Scan for the cell matching the given text and deliver its (X, Y) coordinate at center. 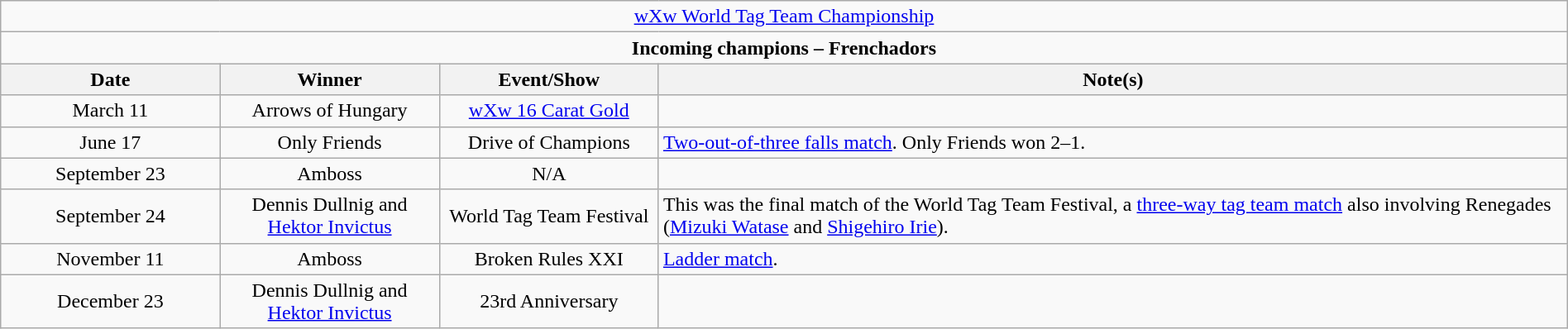
December 23 (111, 301)
Winner (329, 79)
Ladder match. (1113, 259)
Incoming champions – Frenchadors (784, 48)
Event/Show (549, 79)
November 11 (111, 259)
Arrows of Hungary (329, 111)
September 24 (111, 217)
World Tag Team Festival (549, 217)
N/A (549, 174)
wXw World Tag Team Championship (784, 17)
Two-out-of-three falls match. Only Friends won 2–1. (1113, 142)
June 17 (111, 142)
Date (111, 79)
Drive of Champions (549, 142)
March 11 (111, 111)
Broken Rules XXI (549, 259)
wXw 16 Carat Gold (549, 111)
September 23 (111, 174)
23rd Anniversary (549, 301)
This was the final match of the World Tag Team Festival, a three-way tag team match also involving Renegades (Mizuki Watase and Shigehiro Irie). (1113, 217)
Note(s) (1113, 79)
Only Friends (329, 142)
